Search for the cell housing the specified text and yield its (x, y) center coordinate. 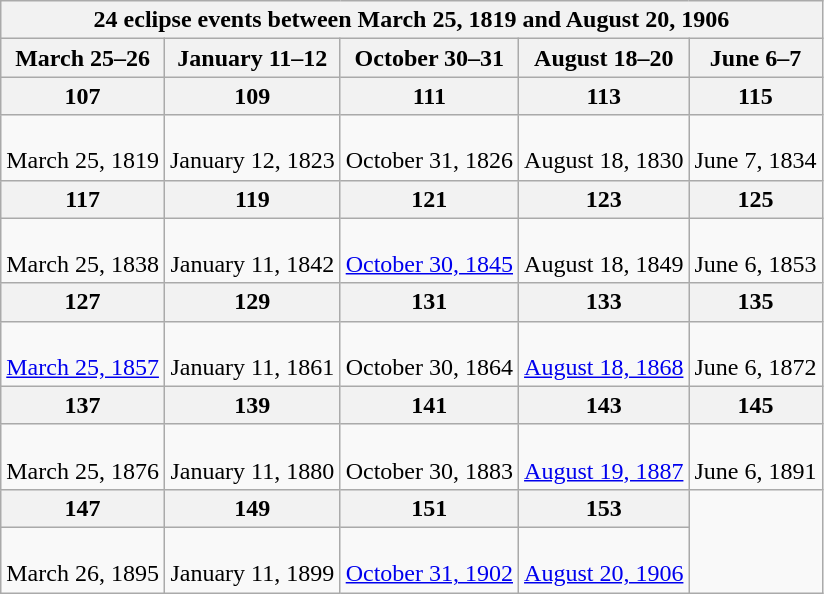
August 18–20 (604, 58)
June 7, 1834 (756, 148)
January 11, 1861 (252, 354)
March 25, 1819 (83, 148)
March 25, 1838 (83, 250)
March 25–26 (83, 58)
137 (83, 405)
143 (604, 405)
145 (756, 405)
153 (604, 508)
133 (604, 302)
115 (756, 96)
149 (252, 508)
March 25, 1876 (83, 456)
125 (756, 199)
127 (83, 302)
113 (604, 96)
January 11, 1899 (252, 560)
January 12, 1823 (252, 148)
March 26, 1895 (83, 560)
107 (83, 96)
January 11, 1842 (252, 250)
October 31, 1826 (429, 148)
August 18, 1868 (604, 354)
October 30, 1864 (429, 354)
139 (252, 405)
October 30, 1845 (429, 250)
January 11, 1880 (252, 456)
August 20, 1906 (604, 560)
August 18, 1830 (604, 148)
August 19, 1887 (604, 456)
111 (429, 96)
October 31, 1902 (429, 560)
24 eclipse events between March 25, 1819 and August 20, 1906 (412, 20)
June 6, 1891 (756, 456)
123 (604, 199)
141 (429, 405)
October 30, 1883 (429, 456)
135 (756, 302)
147 (83, 508)
109 (252, 96)
131 (429, 302)
June 6–7 (756, 58)
August 18, 1849 (604, 250)
129 (252, 302)
October 30–31 (429, 58)
151 (429, 508)
March 25, 1857 (83, 354)
119 (252, 199)
January 11–12 (252, 58)
June 6, 1872 (756, 354)
117 (83, 199)
June 6, 1853 (756, 250)
121 (429, 199)
